From the cell containing the given text, extract its center point as (x, y) coordinate. 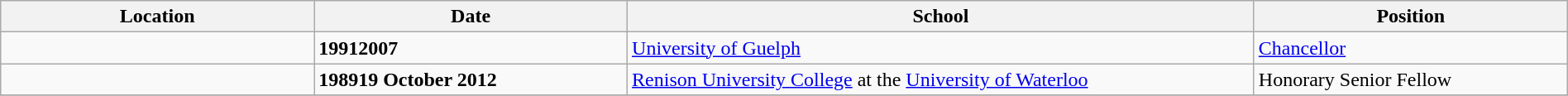
Renison University College at the University of Waterloo (941, 79)
Location (157, 17)
19912007 (471, 48)
Position (1411, 17)
University of Guelph (941, 48)
198919 October 2012 (471, 79)
Date (471, 17)
Chancellor (1411, 48)
Honorary Senior Fellow (1411, 79)
School (941, 17)
